From the cell containing the given text, extract its center point as [x, y] coordinate. 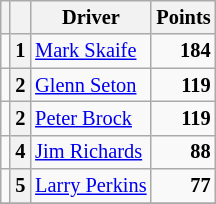
4 [20, 152]
Jim Richards [90, 152]
Glenn Seton [90, 85]
Mark Skaife [90, 51]
Driver [90, 17]
88 [183, 152]
1 [20, 51]
77 [183, 186]
Points [183, 17]
Larry Perkins [90, 186]
Peter Brock [90, 118]
184 [183, 51]
5 [20, 186]
